For the text-containing cell, return its midpoint in [X, Y] coordinate format. 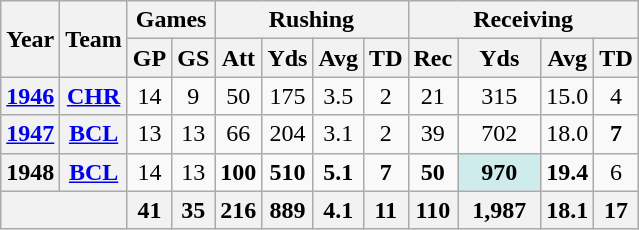
110 [433, 210]
35 [194, 210]
3.5 [338, 96]
1,987 [500, 210]
4 [616, 96]
9 [194, 96]
Receiving [523, 20]
GP [149, 58]
100 [238, 172]
18.0 [568, 134]
4.1 [338, 210]
Rec [433, 58]
Rushing [312, 20]
39 [433, 134]
204 [288, 134]
Att [238, 58]
702 [500, 134]
CHR [94, 96]
315 [500, 96]
6 [616, 172]
1947 [30, 134]
21 [433, 96]
175 [288, 96]
510 [288, 172]
15.0 [568, 96]
41 [149, 210]
1948 [30, 172]
1946 [30, 96]
3.1 [338, 134]
GS [194, 58]
18.1 [568, 210]
216 [238, 210]
Year [30, 39]
17 [616, 210]
970 [500, 172]
19.4 [568, 172]
Team [94, 39]
66 [238, 134]
11 [386, 210]
5.1 [338, 172]
Games [170, 20]
889 [288, 210]
